Scan for the cell matching the given text and deliver its [x, y] coordinate at center. 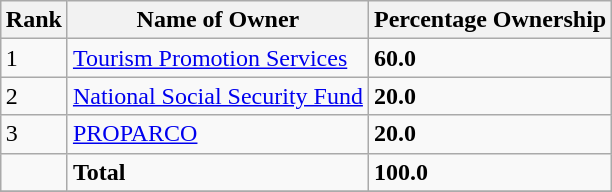
3 [34, 134]
Tourism Promotion Services [218, 58]
Rank [34, 20]
100.0 [490, 172]
PROPARCO [218, 134]
Name of Owner [218, 20]
National Social Security Fund [218, 96]
60.0 [490, 58]
2 [34, 96]
Total [218, 172]
Percentage Ownership [490, 20]
1 [34, 58]
